Output the [X, Y] coordinate of the center of the cell containing the given text.  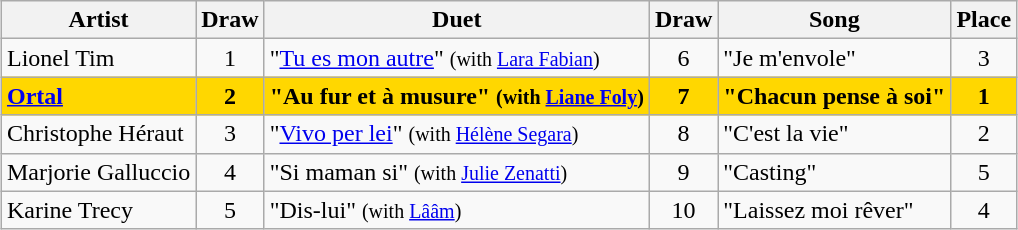
9 [683, 172]
Karine Trecy [98, 210]
"Si maman si" (with Julie Zenatti) [456, 172]
"Au fur et à musure" (with Liane Foly) [456, 96]
"C'est la vie" [834, 134]
10 [683, 210]
Lionel Tim [98, 58]
"Casting" [834, 172]
7 [683, 96]
Artist [98, 20]
"Chacun pense à soi" [834, 96]
"Vivo per lei" (with Hélène Segara) [456, 134]
"Je m'envole" [834, 58]
Christophe Héraut [98, 134]
Place [984, 20]
Song [834, 20]
"Laissez moi rêver" [834, 210]
"Dis-lui" (with Lââm) [456, 210]
"Tu es mon autre" (with Lara Fabian) [456, 58]
Duet [456, 20]
6 [683, 58]
Ortal [98, 96]
8 [683, 134]
Marjorie Galluccio [98, 172]
